Provide the [x, y] coordinate of the cell's center where the given text is located.  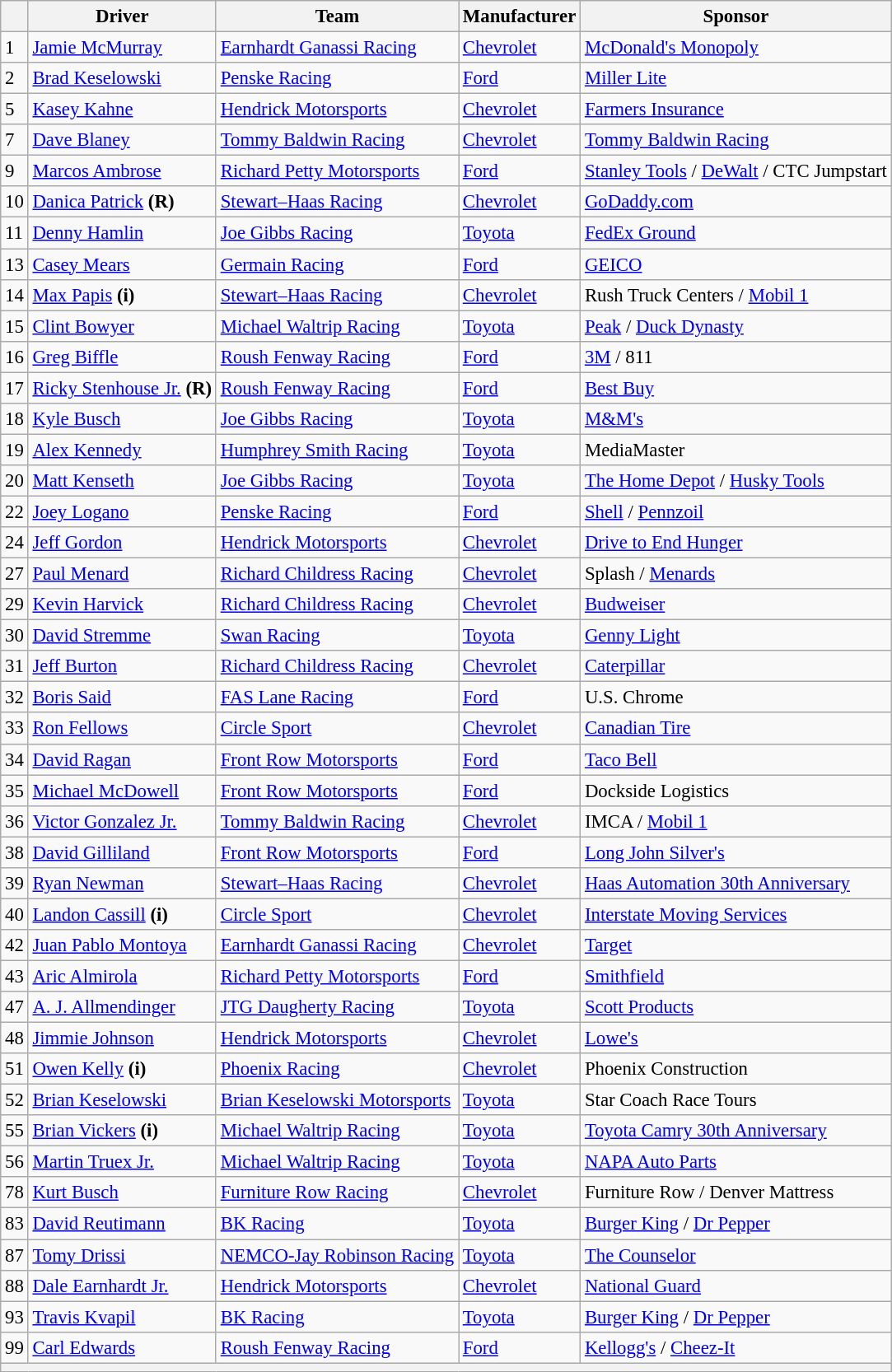
Toyota Camry 30th Anniversary [736, 1131]
Danica Patrick (R) [122, 202]
Joey Logano [122, 511]
31 [15, 666]
Ricky Stenhouse Jr. (R) [122, 388]
NEMCO-Jay Robinson Racing [337, 1255]
Swan Racing [337, 636]
47 [15, 1007]
Dave Blaney [122, 140]
18 [15, 419]
Driver [122, 16]
Budweiser [736, 604]
52 [15, 1100]
88 [15, 1286]
Smithfield [736, 976]
83 [15, 1224]
Lowe's [736, 1038]
Caterpillar [736, 666]
15 [15, 326]
Casey Mears [122, 264]
Martin Truex Jr. [122, 1162]
11 [15, 233]
Max Papis (i) [122, 295]
GoDaddy.com [736, 202]
43 [15, 976]
Brian Vickers (i) [122, 1131]
Splash / Menards [736, 574]
16 [15, 357]
Clint Bowyer [122, 326]
Paul Menard [122, 574]
MediaMaster [736, 450]
Ryan Newman [122, 884]
FAS Lane Racing [337, 698]
22 [15, 511]
Kyle Busch [122, 419]
Stanley Tools / DeWalt / CTC Jumpstart [736, 171]
Kurt Busch [122, 1193]
99 [15, 1347]
Peak / Duck Dynasty [736, 326]
Tomy Drissi [122, 1255]
David Reutimann [122, 1224]
Greg Biffle [122, 357]
Brad Keselowski [122, 78]
Dale Earnhardt Jr. [122, 1286]
McDonald's Monopoly [736, 48]
IMCA / Mobil 1 [736, 821]
48 [15, 1038]
Germain Racing [337, 264]
29 [15, 604]
Farmers Insurance [736, 110]
40 [15, 914]
2 [15, 78]
Jeff Burton [122, 666]
17 [15, 388]
36 [15, 821]
27 [15, 574]
Rush Truck Centers / Mobil 1 [736, 295]
Michael McDowell [122, 791]
Carl Edwards [122, 1347]
55 [15, 1131]
34 [15, 759]
33 [15, 729]
Brian Keselowski [122, 1100]
Brian Keselowski Motorsports [337, 1100]
Shell / Pennzoil [736, 511]
78 [15, 1193]
13 [15, 264]
The Home Depot / Husky Tools [736, 481]
Taco Bell [736, 759]
Jimmie Johnson [122, 1038]
Haas Automation 30th Anniversary [736, 884]
42 [15, 945]
Humphrey Smith Racing [337, 450]
Ron Fellows [122, 729]
10 [15, 202]
U.S. Chrome [736, 698]
M&M's [736, 419]
Marcos Ambrose [122, 171]
Miller Lite [736, 78]
1 [15, 48]
24 [15, 543]
38 [15, 852]
35 [15, 791]
Phoenix Racing [337, 1069]
NAPA Auto Parts [736, 1162]
Aric Almirola [122, 976]
Victor Gonzalez Jr. [122, 821]
Jeff Gordon [122, 543]
The Counselor [736, 1255]
Denny Hamlin [122, 233]
Matt Kenseth [122, 481]
Furniture Row Racing [337, 1193]
87 [15, 1255]
David Gilliland [122, 852]
Genny Light [736, 636]
Manufacturer [519, 16]
Phoenix Construction [736, 1069]
Kevin Harvick [122, 604]
Kellogg's / Cheez-It [736, 1347]
Kasey Kahne [122, 110]
Owen Kelly (i) [122, 1069]
93 [15, 1317]
Target [736, 945]
Furniture Row / Denver Mattress [736, 1193]
Scott Products [736, 1007]
David Ragan [122, 759]
FedEx Ground [736, 233]
National Guard [736, 1286]
Travis Kvapil [122, 1317]
3M / 811 [736, 357]
51 [15, 1069]
39 [15, 884]
Juan Pablo Montoya [122, 945]
14 [15, 295]
GEICO [736, 264]
JTG Daugherty Racing [337, 1007]
A. J. Allmendinger [122, 1007]
7 [15, 140]
David Stremme [122, 636]
Interstate Moving Services [736, 914]
19 [15, 450]
30 [15, 636]
56 [15, 1162]
Jamie McMurray [122, 48]
Dockside Logistics [736, 791]
Alex Kennedy [122, 450]
Best Buy [736, 388]
Team [337, 16]
Canadian Tire [736, 729]
5 [15, 110]
Boris Said [122, 698]
9 [15, 171]
Long John Silver's [736, 852]
Star Coach Race Tours [736, 1100]
32 [15, 698]
Sponsor [736, 16]
20 [15, 481]
Landon Cassill (i) [122, 914]
Drive to End Hunger [736, 543]
